Search for the cell housing the specified text and yield its [X, Y] center coordinate. 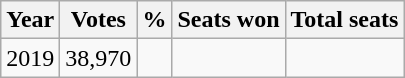
2019 [30, 58]
Year [30, 20]
% [154, 20]
Seats won [228, 20]
Votes [98, 20]
Total seats [344, 20]
38,970 [98, 58]
